Locate the cell with the specified text and output its (X, Y) center coordinate. 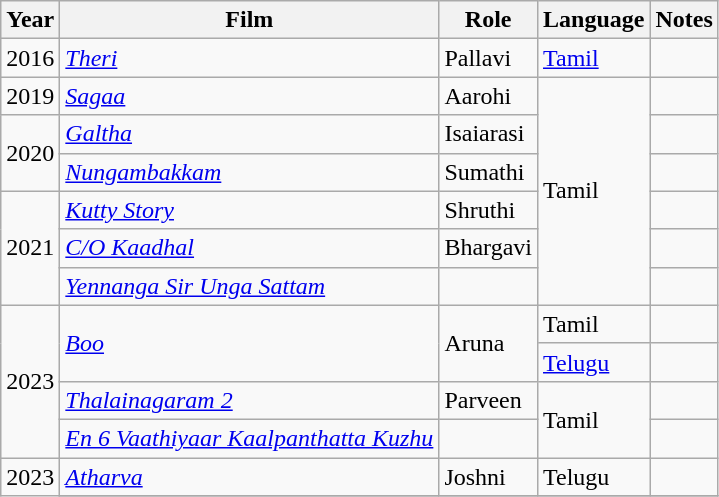
Aruna (488, 343)
Thalainagaram 2 (250, 400)
Shruthi (488, 210)
Year (30, 20)
Parveen (488, 400)
2019 (30, 96)
En 6 Vaathiyaar Kaalpanthatta Kuzhu (250, 438)
Boo (250, 343)
2016 (30, 58)
Yennanga Sir Unga Sattam (250, 286)
Notes (684, 20)
C/O Kaadhal (250, 248)
Sagaa (250, 96)
Role (488, 20)
Isaiarasi (488, 134)
Film (250, 20)
Theri (250, 58)
Atharva (250, 477)
Pallavi (488, 58)
Joshni (488, 477)
Sumathi (488, 172)
Nungambakkam (250, 172)
Bhargavi (488, 248)
2020 (30, 153)
Language (593, 20)
Aarohi (488, 96)
Kutty Story (250, 210)
Galtha (250, 134)
2021 (30, 248)
